Provide the [X, Y] coordinate of the cell's center where the given text is located.  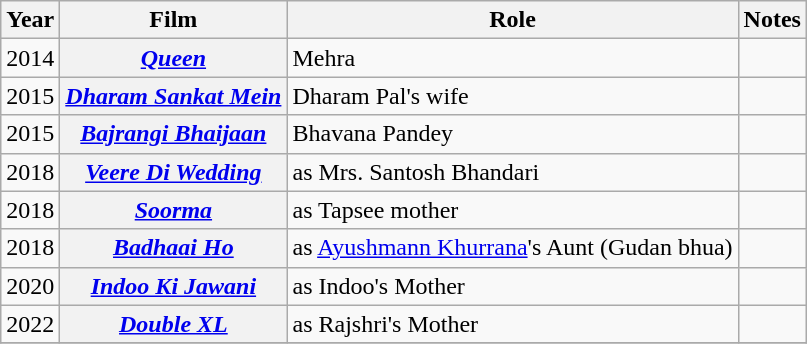
Mehra [512, 58]
2020 [30, 286]
Year [30, 20]
Film [174, 20]
Role [512, 20]
Notes [772, 20]
as Tapsee mother [512, 210]
Bhavana Pandey [512, 134]
as Rajshri's Mother [512, 324]
Dharam Sankat Mein [174, 96]
as Mrs. Santosh Bhandari [512, 172]
as Ayushmann Khurrana's Aunt (Gudan bhua) [512, 248]
Soorma [174, 210]
Queen [174, 58]
as Indoo's Mother [512, 286]
Badhaai Ho [174, 248]
Veere Di Wedding [174, 172]
Double XL [174, 324]
2014 [30, 58]
Dharam Pal's wife [512, 96]
Bajrangi Bhaijaan [174, 134]
2022 [30, 324]
Indoo Ki Jawani [174, 286]
